Determine the [x, y] coordinate at the center of the cell enclosing the given text.  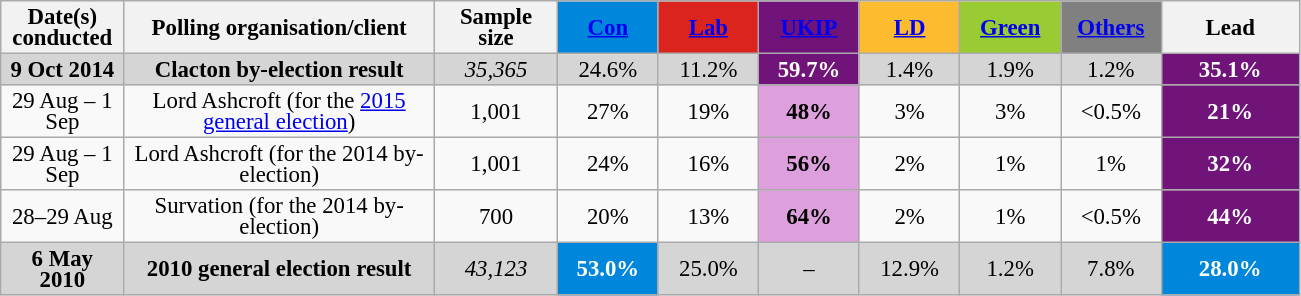
UKIP [810, 28]
32% [1230, 164]
6 May 2010 [62, 270]
24.6% [608, 70]
Lord Ashcroft (for the 2015 general election) [280, 112]
11.2% [708, 70]
Polling organisation/client [280, 28]
12.9% [910, 270]
19% [708, 112]
35.1% [1230, 70]
Clacton by-election result [280, 70]
Date(s)conducted [62, 28]
LD [910, 28]
53.0% [608, 270]
56% [810, 164]
Lab [708, 28]
Lead [1230, 28]
24% [608, 164]
700 [496, 216]
– [810, 270]
44% [1230, 216]
28–29 Aug [62, 216]
43,123 [496, 270]
13% [708, 216]
Survation (for the 2014 by-election) [280, 216]
Others [1110, 28]
64% [810, 216]
Con [608, 28]
48% [810, 112]
16% [708, 164]
21% [1230, 112]
9 Oct 2014 [62, 70]
Sample size [496, 28]
1.9% [1010, 70]
1.4% [910, 70]
28.0% [1230, 270]
20% [608, 216]
7.8% [1110, 270]
27% [608, 112]
2010 general election result [280, 270]
Lord Ashcroft (for the 2014 by-election) [280, 164]
Green [1010, 28]
35,365 [496, 70]
59.7% [810, 70]
25.0% [708, 270]
